Return (X, Y) of the center of cell containing provided text 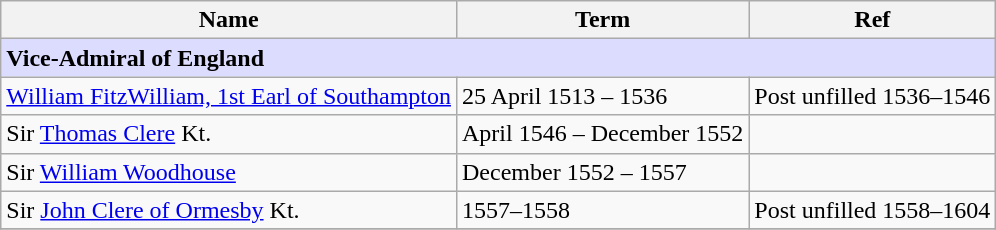
25 April 1513 – 1536 (602, 96)
December 1552 – 1557 (602, 172)
1557–1558 (602, 210)
William FitzWilliam, 1st Earl of Southampton (229, 96)
Sir John Clere of Ormesby Kt. (229, 210)
Vice-Admiral of England (498, 58)
Sir William Woodhouse (229, 172)
April 1546 – December 1552 (602, 134)
Term (602, 20)
Sir Thomas Clere Kt. (229, 134)
Ref (872, 20)
Post unfilled 1558–1604 (872, 210)
Name (229, 20)
Post unfilled 1536–1546 (872, 96)
